Extract the [X, Y] coordinate from the center of the cell holding the provided text.  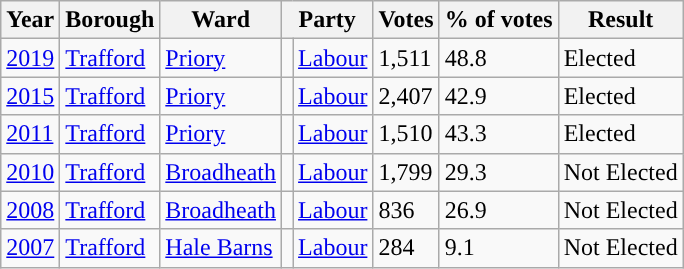
2015 [30, 96]
43.3 [498, 134]
1,510 [406, 134]
Party [326, 20]
2010 [30, 172]
% of votes [498, 20]
1,799 [406, 172]
Hale Barns [221, 248]
26.9 [498, 210]
29.3 [498, 172]
Ward [221, 20]
Year [30, 20]
42.9 [498, 96]
284 [406, 248]
1,511 [406, 58]
Borough [110, 20]
48.8 [498, 58]
836 [406, 210]
2019 [30, 58]
2011 [30, 134]
9.1 [498, 248]
Votes [406, 20]
Result [620, 20]
2,407 [406, 96]
2008 [30, 210]
2007 [30, 248]
